Return (X, Y) of the center of cell containing provided text 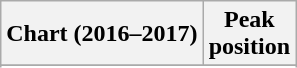
Peak position (249, 34)
Chart (2016–2017) (102, 34)
